Search for the cell housing the specified text and yield its [x, y] center coordinate. 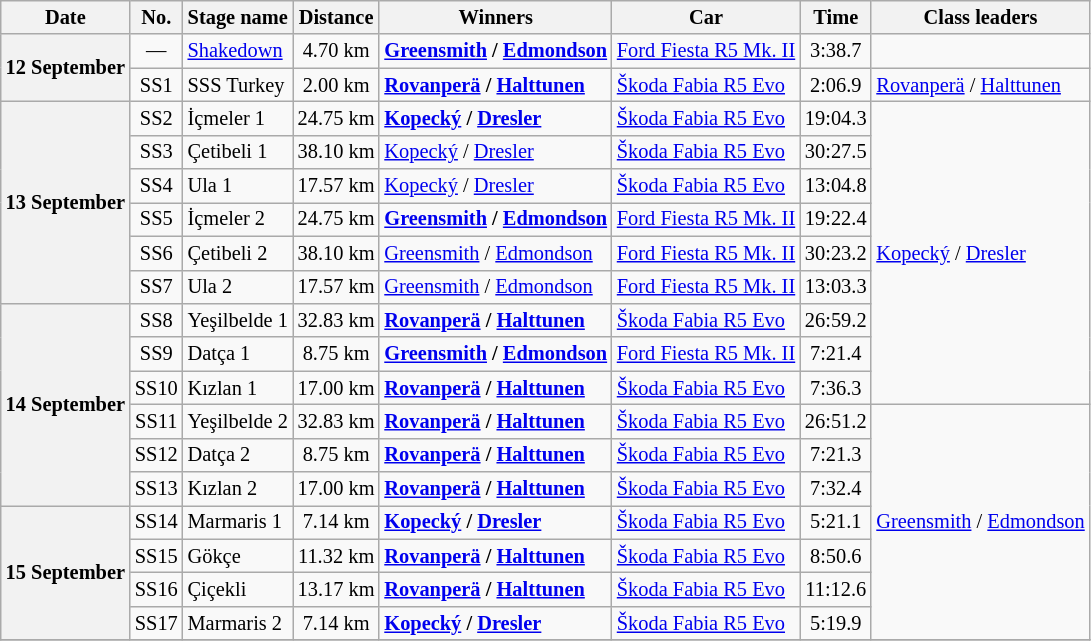
Marmaris 1 [238, 522]
Yeşilbelde 1 [238, 320]
SS16 [156, 589]
SS10 [156, 388]
Datça 1 [238, 354]
7:21.4 [836, 354]
11.32 km [336, 556]
SS14 [156, 522]
30:27.5 [836, 152]
SSS Turkey [238, 85]
Yeşilbelde 2 [238, 421]
26:51.2 [836, 421]
SS1 [156, 85]
8:50.6 [836, 556]
13:03.3 [836, 287]
SS3 [156, 152]
SS12 [156, 455]
Kızlan 1 [238, 388]
İçmeler 1 [238, 118]
SS2 [156, 118]
Ula 2 [238, 287]
Marmaris 2 [238, 623]
İçmeler 2 [238, 219]
7:36.3 [836, 388]
26:59.2 [836, 320]
Time [836, 17]
2.00 km [336, 85]
SS13 [156, 489]
Çetibeli 1 [238, 152]
Car [706, 17]
7:32.4 [836, 489]
4.70 km [336, 51]
2:06.9 [836, 85]
SS7 [156, 287]
14 September [66, 404]
Class leaders [980, 17]
11:12.6 [836, 589]
13 September [66, 202]
SS9 [156, 354]
5:21.1 [836, 522]
3:38.7 [836, 51]
Ula 1 [238, 186]
Date [66, 17]
Kızlan 2 [238, 489]
SS4 [156, 186]
Stage name [238, 17]
7:21.3 [836, 455]
12 September [66, 68]
SS11 [156, 421]
SS15 [156, 556]
Winners [495, 17]
13:04.8 [836, 186]
No. [156, 17]
SS8 [156, 320]
SS17 [156, 623]
Distance [336, 17]
SS5 [156, 219]
— [156, 51]
15 September [66, 572]
Çetibeli 2 [238, 253]
SS6 [156, 253]
Çiçekli [238, 589]
19:22.4 [836, 219]
Datça 2 [238, 455]
Shakedown [238, 51]
Gökçe [238, 556]
13.17 km [336, 589]
19:04.3 [836, 118]
5:19.9 [836, 623]
30:23.2 [836, 253]
